Output the [X, Y] coordinate of the center of the cell containing the given text.  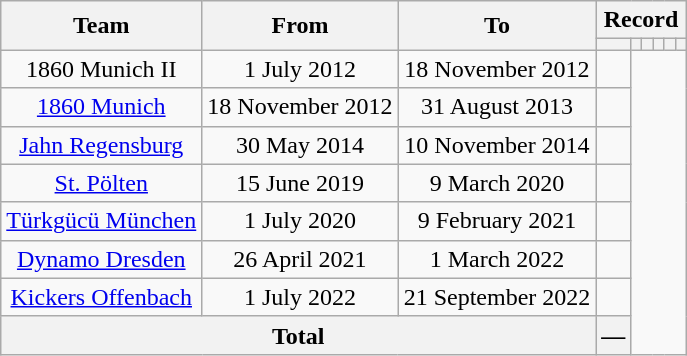
To [497, 26]
26 April 2021 [300, 259]
10 November 2014 [497, 145]
Türkgücü München [102, 221]
21 September 2022 [497, 297]
15 June 2019 [300, 183]
30 May 2014 [300, 145]
31 August 2013 [497, 107]
— [614, 335]
From [300, 26]
Kickers Offenbach [102, 297]
Team [102, 26]
Dynamo Dresden [102, 259]
Jahn Regensburg [102, 145]
1 July 2012 [300, 69]
1860 Munich II [102, 69]
9 February 2021 [497, 221]
Total [298, 335]
9 March 2020 [497, 183]
1 July 2020 [300, 221]
St. Pölten [102, 183]
Record [641, 20]
1 March 2022 [497, 259]
1 July 2022 [300, 297]
1860 Munich [102, 107]
